Locate the cell with the specified text and output its [X, Y] center coordinate. 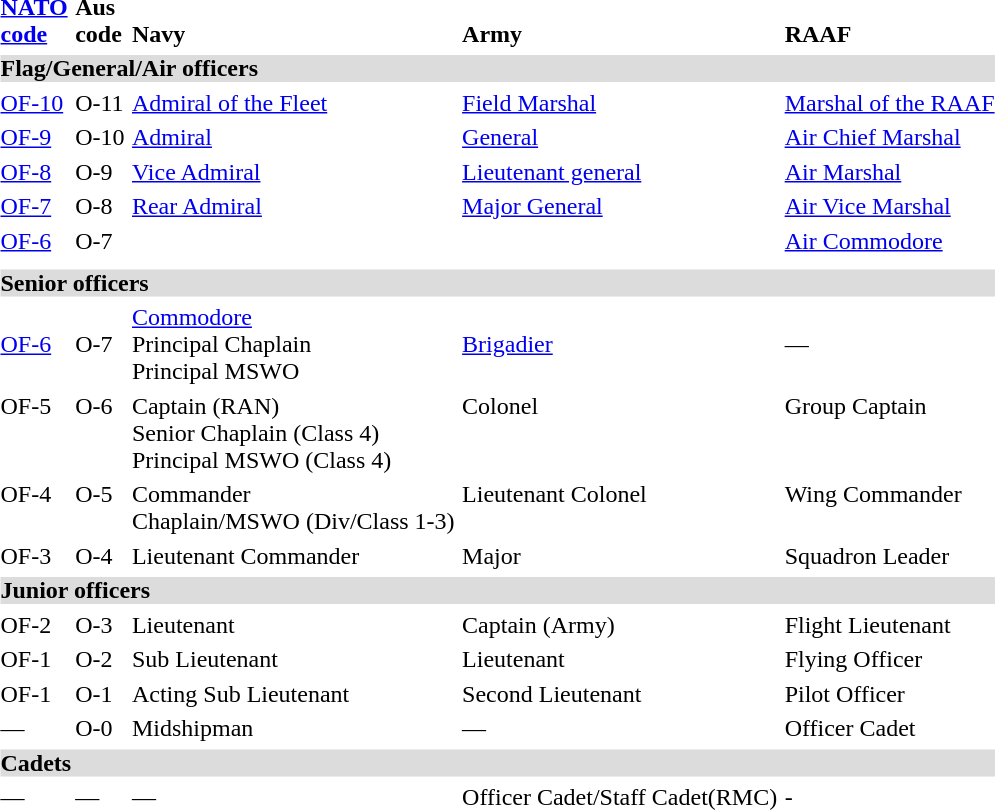
Air Vice Marshal [890, 206]
Marshal of the RAAF [890, 104]
Officer Cadet [890, 728]
O-11 [100, 104]
O-6 [100, 432]
OF-4 [34, 508]
Flight Lieutenant [890, 626]
Brigadier [620, 344]
O-4 [100, 556]
Admiral [294, 138]
Squadron Leader [890, 556]
Pilot Officer [890, 694]
Lieutenant Colonel [620, 508]
Captain (RAN)Senior Chaplain (Class 4)Principal MSWO (Class 4) [294, 432]
Vice Admiral [294, 172]
Major General [620, 206]
Admiral of the Fleet [294, 104]
O-9 [100, 172]
Senior officers [497, 284]
O-1 [100, 694]
O-2 [100, 660]
Lieutenant general [620, 172]
OF-5 [34, 432]
Captain (Army) [620, 626]
Rear Admiral [294, 206]
Acting Sub Lieutenant [294, 694]
O-5 [100, 508]
Air Chief Marshal [890, 138]
OF-2 [34, 626]
O-3 [100, 626]
Sub Lieutenant [294, 660]
CommanderChaplain/MSWO (Div/Class 1-3) [294, 508]
Flag/General/Air officers [497, 68]
Field Marshal [620, 104]
OF-10 [34, 104]
O-0 [100, 728]
Flying Officer [890, 660]
CommodorePrincipal ChaplainPrincipal MSWO [294, 344]
Colonel [620, 432]
Wing Commander [890, 508]
Second Lieutenant [620, 694]
General [620, 138]
Air Marshal [890, 172]
Lieutenant Commander [294, 556]
OF-3 [34, 556]
Group Captain [890, 432]
Midshipman [294, 728]
O-8 [100, 206]
OF-7 [34, 206]
Cadets [497, 764]
Major [620, 556]
O-10 [100, 138]
OF-9 [34, 138]
Air Commodore [890, 242]
OF-8 [34, 172]
Junior officers [497, 590]
